Detect which cell encompasses the target text, then output its [X, Y] center coordinate. 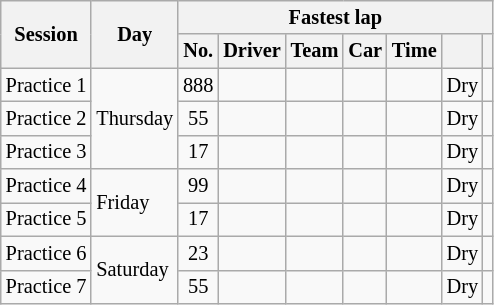
Practice 6 [46, 253]
Practice 5 [46, 219]
Practice 3 [46, 152]
Practice 4 [46, 186]
Session [46, 34]
Saturday [134, 270]
Thursday [134, 118]
Day [134, 34]
Team [315, 51]
Driver [252, 51]
Fastest lap [336, 17]
Car [365, 51]
Time [414, 51]
23 [198, 253]
No. [198, 51]
Practice 7 [46, 287]
Practice 2 [46, 118]
99 [198, 186]
Practice 1 [46, 85]
Friday [134, 202]
888 [198, 85]
